Scan for the cell matching the given text and deliver its (X, Y) coordinate at center. 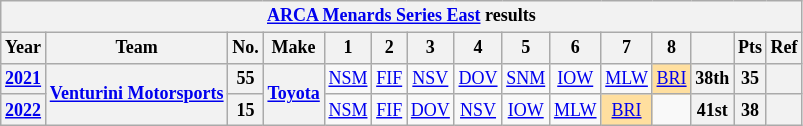
Year (24, 48)
SNM (526, 78)
6 (576, 48)
41st (712, 110)
ARCA Menards Series East results (402, 16)
5 (526, 48)
8 (672, 48)
15 (246, 110)
Pts (750, 48)
35 (750, 78)
4 (478, 48)
38th (712, 78)
No. (246, 48)
2022 (24, 110)
3 (431, 48)
38 (750, 110)
55 (246, 78)
Ref (784, 48)
2 (390, 48)
Venturini Motorsports (136, 94)
7 (626, 48)
2021 (24, 78)
1 (348, 48)
Toyota (294, 94)
Team (136, 48)
Make (294, 48)
